Output the [X, Y] coordinate of the center of the cell containing the given text.  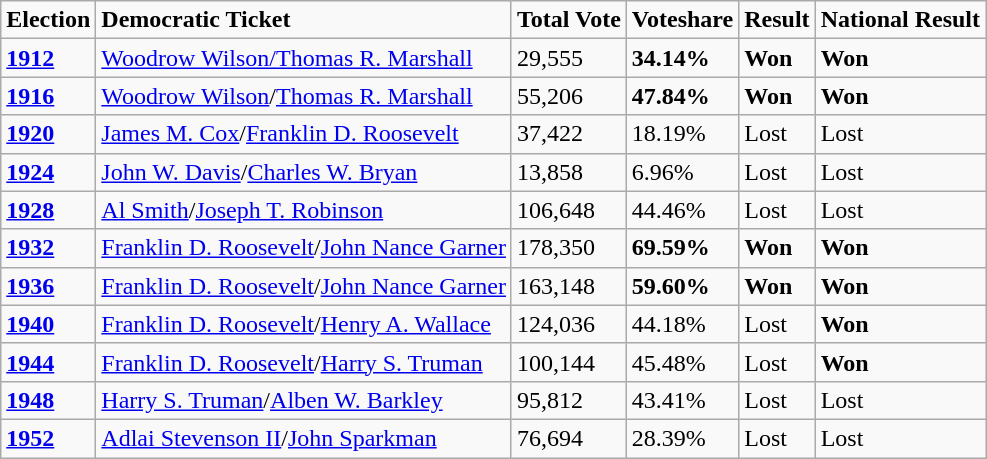
1948 [48, 400]
106,648 [568, 210]
76,694 [568, 438]
Total Vote [568, 20]
34.14% [682, 58]
13,858 [568, 172]
6.96% [682, 172]
45.48% [682, 362]
37,422 [568, 134]
1924 [48, 172]
47.84% [682, 96]
18.19% [682, 134]
59.60% [682, 286]
Election [48, 20]
Adlai Stevenson II/John Sparkman [304, 438]
100,144 [568, 362]
1912 [48, 58]
29,555 [568, 58]
95,812 [568, 400]
1952 [48, 438]
Harry S. Truman/Alben W. Barkley [304, 400]
44.46% [682, 210]
National Result [900, 20]
178,350 [568, 248]
James M. Cox/Franklin D. Roosevelt [304, 134]
Al Smith/Joseph T. Robinson [304, 210]
1944 [48, 362]
Franklin D. Roosevelt/Henry A. Wallace [304, 324]
John W. Davis/Charles W. Bryan [304, 172]
28.39% [682, 438]
1916 [48, 96]
44.18% [682, 324]
1932 [48, 248]
55,206 [568, 96]
1940 [48, 324]
69.59% [682, 248]
Result [777, 20]
124,036 [568, 324]
163,148 [568, 286]
1920 [48, 134]
43.41% [682, 400]
Voteshare [682, 20]
1928 [48, 210]
Democratic Ticket [304, 20]
Franklin D. Roosevelt/Harry S. Truman [304, 362]
1936 [48, 286]
